Identify which cell holds the provided text, then report its (X, Y) central coordinate. 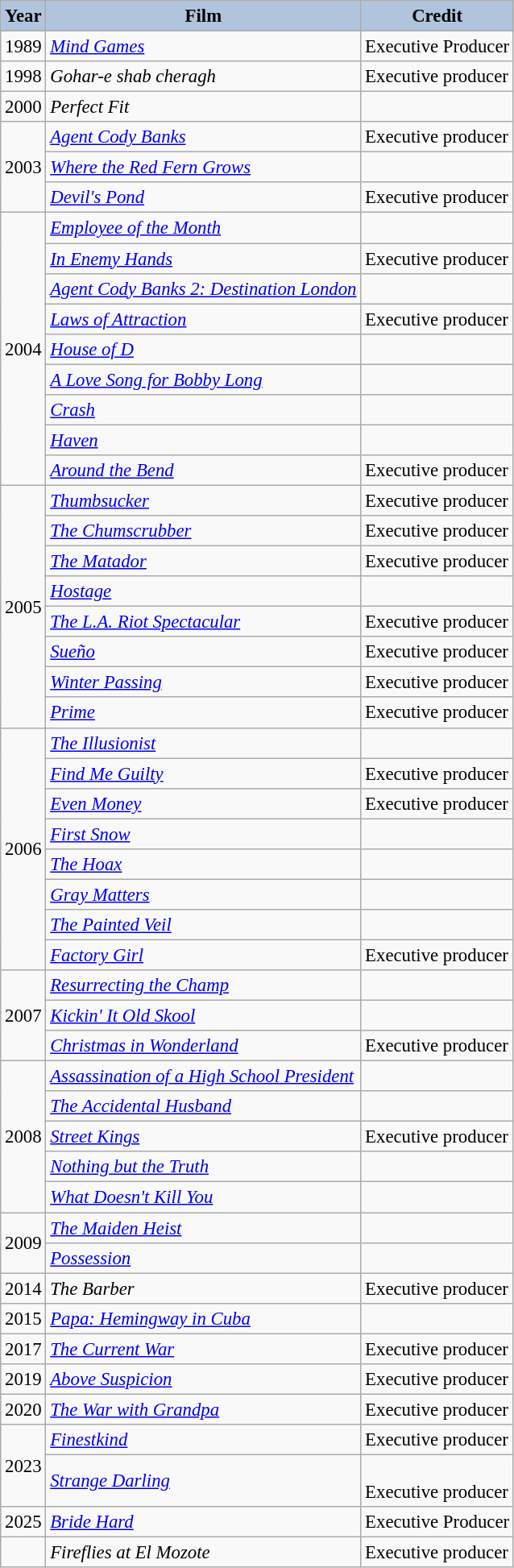
Sueño (203, 652)
Nothing but the Truth (203, 1168)
Even Money (203, 803)
2015 (23, 1318)
2007 (23, 1015)
Prime (203, 713)
1998 (23, 77)
Resurrecting the Champ (203, 985)
Around the Bend (203, 471)
The Matador (203, 562)
Strange Darling (203, 1481)
2000 (23, 107)
2019 (23, 1379)
Finestkind (203, 1440)
Christmas in Wonderland (203, 1046)
2009 (23, 1242)
The War with Grandpa (203, 1409)
2006 (23, 849)
Employee of the Month (203, 228)
2014 (23, 1288)
Kickin' It Old Skool (203, 1016)
The Illusionist (203, 743)
The Accidental Husband (203, 1106)
Crash (203, 410)
2004 (23, 349)
Winter Passing (203, 682)
Gohar-e shab cheragh (203, 77)
The Maiden Heist (203, 1228)
2003 (23, 168)
House of D (203, 349)
2023 (23, 1466)
2005 (23, 606)
First Snow (203, 834)
The Hoax (203, 865)
Above Suspicion (203, 1379)
Bride Hard (203, 1522)
The Chumscrubber (203, 531)
Perfect Fit (203, 107)
Fireflies at El Mozote (203, 1553)
Factory Girl (203, 955)
2008 (23, 1137)
Haven (203, 440)
Gray Matters (203, 894)
2020 (23, 1409)
Possession (203, 1258)
The L.A. Riot Spectacular (203, 622)
Hostage (203, 591)
What Doesn't Kill You (203, 1197)
Year (23, 16)
Agent Cody Banks (203, 137)
Where the Red Fern Grows (203, 168)
2017 (23, 1349)
The Current War (203, 1349)
The Barber (203, 1288)
Agent Cody Banks 2: Destination London (203, 288)
Assassination of a High School President (203, 1076)
Papa: Hemingway in Cuba (203, 1318)
Laws of Attraction (203, 319)
A Love Song for Bobby Long (203, 380)
The Painted Veil (203, 925)
Credit (437, 16)
Thumbsucker (203, 500)
Devil's Pond (203, 197)
1989 (23, 47)
2025 (23, 1522)
Film (203, 16)
In Enemy Hands (203, 259)
Street Kings (203, 1137)
Find Me Guilty (203, 774)
Mind Games (203, 47)
